From the cell containing the given text, extract its center point as (x, y) coordinate. 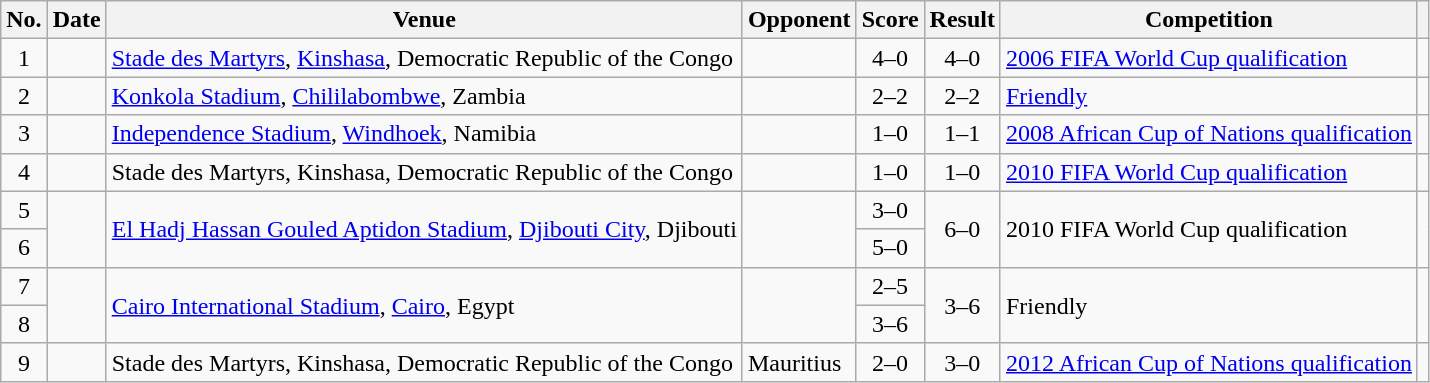
5 (24, 210)
6–0 (962, 229)
8 (24, 324)
Score (890, 20)
El Hadj Hassan Gouled Aptidon Stadium, Djibouti City, Djibouti (424, 229)
9 (24, 362)
2–0 (890, 362)
Cairo International Stadium, Cairo, Egypt (424, 305)
5–0 (890, 248)
2–5 (890, 286)
Result (962, 20)
6 (24, 248)
2006 FIFA World Cup qualification (1208, 58)
Venue (424, 20)
1 (24, 58)
Konkola Stadium, Chililabombwe, Zambia (424, 96)
Independence Stadium, Windhoek, Namibia (424, 134)
Opponent (799, 20)
7 (24, 286)
4 (24, 172)
2012 African Cup of Nations qualification (1208, 362)
Mauritius (799, 362)
Date (76, 20)
1–1 (962, 134)
3 (24, 134)
No. (24, 20)
Competition (1208, 20)
2 (24, 96)
2008 African Cup of Nations qualification (1208, 134)
